Return [x, y] of the center of cell containing provided text 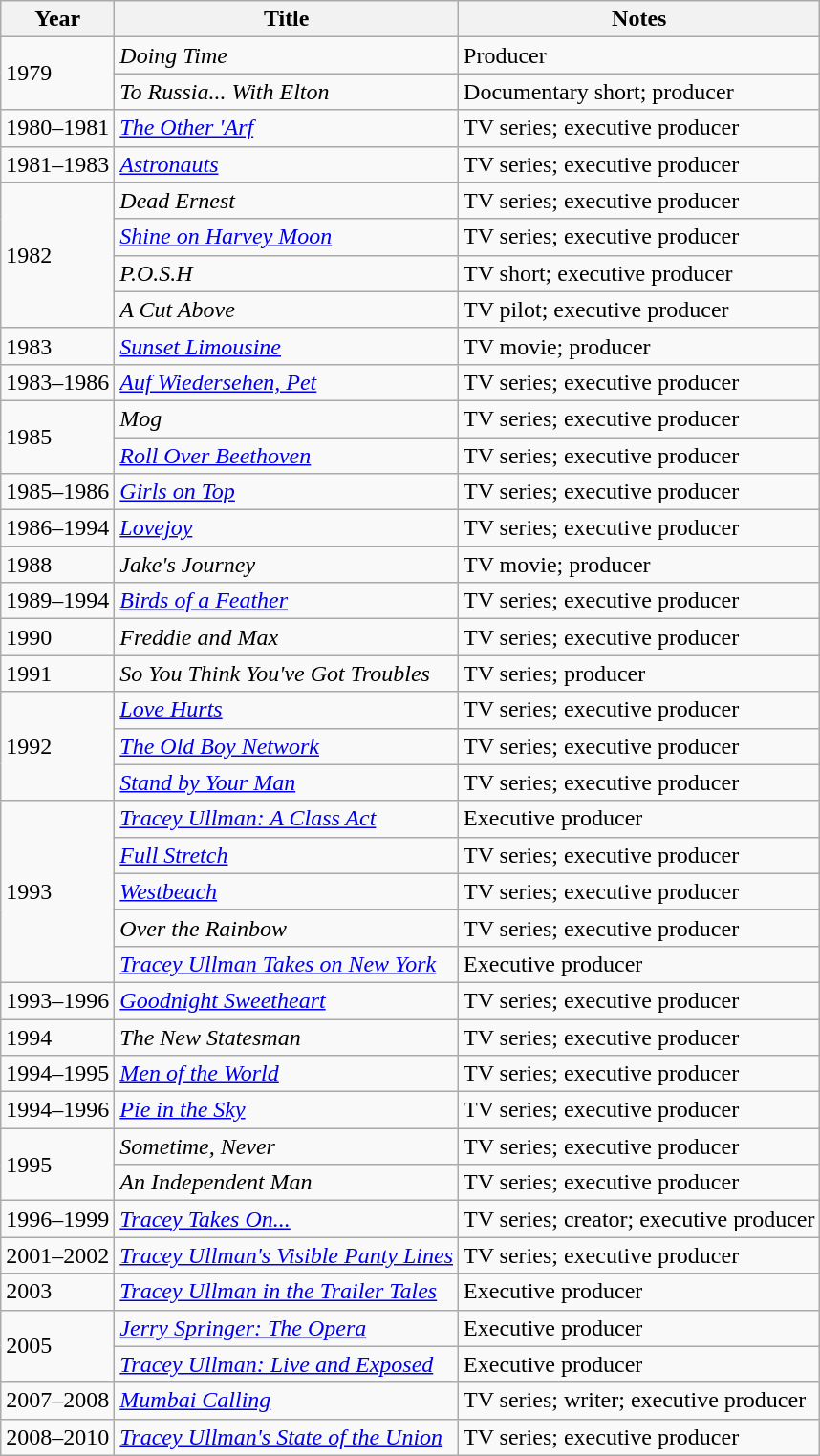
1983 [57, 346]
Jake's Journey [287, 565]
1992 [57, 746]
Mumbai Calling [287, 1401]
Roll Over Beethoven [287, 456]
Notes [639, 19]
Freddie and Max [287, 637]
2008–2010 [57, 1437]
Tracey Ullman's Visible Panty Lines [287, 1255]
1988 [57, 565]
1982 [57, 255]
So You Think You've Got Troubles [287, 674]
Documentary short; producer [639, 92]
Westbeach [287, 891]
P.O.S.H [287, 273]
Tracey Ullman: A Class Act [287, 819]
The New Statesman [287, 1037]
A Cut Above [287, 310]
Stand by Your Man [287, 782]
1996–1999 [57, 1219]
1980–1981 [57, 128]
1985 [57, 437]
1995 [57, 1165]
2001–2002 [57, 1255]
Tracey Ullman Takes on New York [287, 964]
Auf Wiedersehen, Pet [287, 382]
Full Stretch [287, 855]
Doing Time [287, 55]
The Old Boy Network [287, 746]
Men of the World [287, 1074]
Sunset Limousine [287, 346]
1994–1995 [57, 1074]
TV series; creator; executive producer [639, 1219]
Title [287, 19]
Sometime, Never [287, 1146]
1991 [57, 674]
2005 [57, 1346]
Birds of a Feather [287, 601]
Pie in the Sky [287, 1110]
Shine on Harvey Moon [287, 237]
1979 [57, 74]
1993–1996 [57, 1000]
1994–1996 [57, 1110]
Jerry Springer: The Opera [287, 1328]
1993 [57, 891]
Astronauts [287, 164]
Lovejoy [287, 528]
Tracey Ullman's State of the Union [287, 1437]
1989–1994 [57, 601]
Year [57, 19]
Over the Rainbow [287, 928]
Love Hurts [287, 710]
Tracey Ullman: Live and Exposed [287, 1364]
Producer [639, 55]
Mog [287, 418]
An Independent Man [287, 1183]
1986–1994 [57, 528]
Goodnight Sweetheart [287, 1000]
1983–1986 [57, 382]
1985–1986 [57, 492]
TV short; executive producer [639, 273]
1981–1983 [57, 164]
TV series; producer [639, 674]
2007–2008 [57, 1401]
Tracey Ullman in the Trailer Tales [287, 1292]
Tracey Takes On... [287, 1219]
To Russia... With Elton [287, 92]
1990 [57, 637]
Dead Ernest [287, 201]
2003 [57, 1292]
TV pilot; executive producer [639, 310]
Girls on Top [287, 492]
The Other 'Arf [287, 128]
TV series; writer; executive producer [639, 1401]
1994 [57, 1037]
